Return (x, y) of the center of cell containing provided text 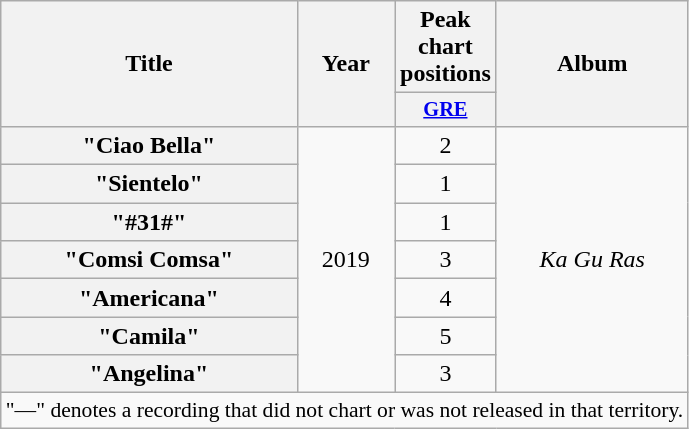
Year (346, 64)
GRE (445, 110)
Album (592, 64)
4 (445, 298)
"Camila" (149, 336)
2 (445, 145)
"Angelina" (149, 374)
"—" denotes a recording that did not chart or was not released in that territory. (345, 411)
5 (445, 336)
Title (149, 64)
2019 (346, 259)
"Americana" (149, 298)
"Comsi Comsa" (149, 260)
Ka Gu Ras (592, 259)
Peakchartpositions (445, 47)
"Ciao Bella" (149, 145)
"#31#" (149, 222)
"Sientelo" (149, 184)
